Search for the cell housing the specified text and yield its (x, y) center coordinate. 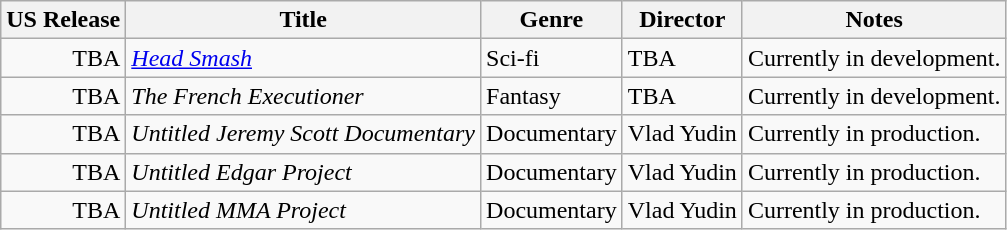
Untitled Jeremy Scott Documentary (304, 134)
Sci-fi (552, 58)
Director (682, 20)
The French Executioner (304, 96)
Head Smash (304, 58)
US Release (64, 20)
Fantasy (552, 96)
Title (304, 20)
Notes (874, 20)
Untitled Edgar Project (304, 172)
Genre (552, 20)
Untitled MMA Project (304, 210)
